Output the (X, Y) coordinate of the center of the cell containing the given text.  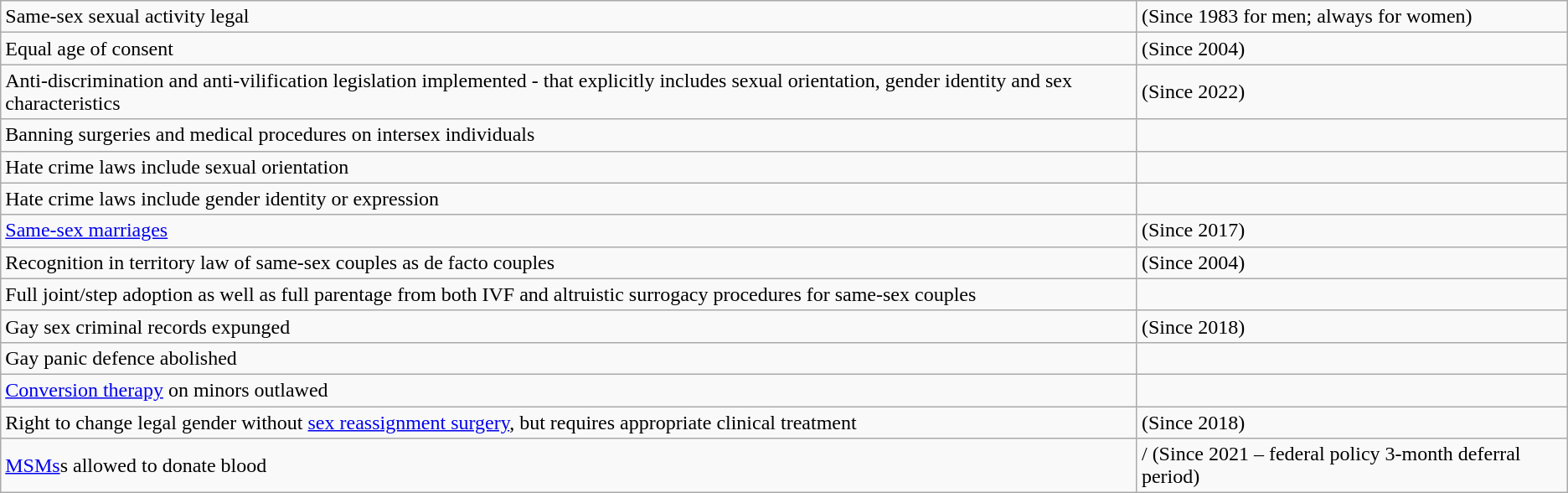
(Since 2022) (1352, 92)
Banning surgeries and medical procedures on intersex individuals (570, 135)
MSMss allowed to donate blood (570, 466)
Same-sex marriages (570, 231)
Recognition in territory law of same-sex couples as de facto couples (570, 262)
/ (Since 2021 – federal policy 3-month deferral period) (1352, 466)
Hate crime laws include gender identity or expression (570, 199)
Gay sex criminal records expunged (570, 326)
Right to change legal gender without sex reassignment surgery, but requires appropriate clinical treatment (570, 422)
(Since 1983 for men; always for women) (1352, 17)
Full joint/step adoption as well as full parentage from both IVF and altruistic surrogacy procedures for same-sex couples (570, 294)
Conversion therapy on minors outlawed (570, 390)
Same-sex sexual activity legal (570, 17)
Equal age of consent (570, 49)
(Since 2017) (1352, 231)
Hate crime laws include sexual orientation (570, 167)
Gay panic defence abolished (570, 358)
